Search for the cell housing the specified text and yield its (x, y) center coordinate. 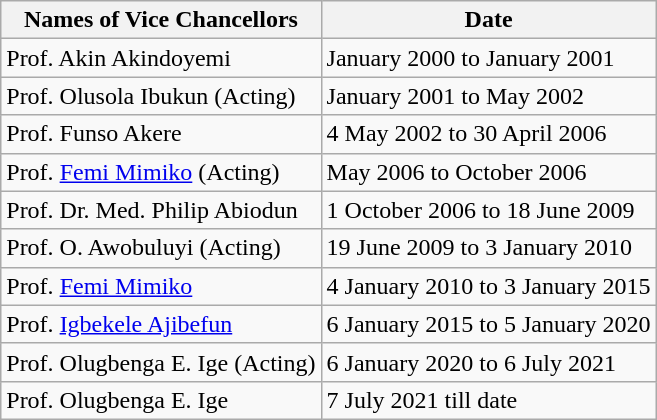
7 July 2021 till date (488, 400)
Prof. Olugbenga E. Ige (Acting) (161, 362)
Prof. Femi Mimiko (Acting) (161, 172)
Names of Vice Chancellors (161, 20)
Prof. Olusola Ibukun (Acting) (161, 96)
Prof. Akin Akindoyemi (161, 58)
Prof. Dr. Med. Philip Abiodun (161, 210)
6 January 2015 to 5 January 2020 (488, 324)
Prof. Igbekele Ajibefun (161, 324)
May 2006 to October 2006 (488, 172)
4 May 2002 to 30 April 2006 (488, 134)
Prof. Femi Mimiko (161, 286)
Date (488, 20)
19 June 2009 to 3 January 2010 (488, 248)
January 2001 to May 2002 (488, 96)
Prof. O. Awobuluyi (Acting) (161, 248)
Prof. Olugbenga E. Ige (161, 400)
January 2000 to January 2001 (488, 58)
4 January 2010 to 3 January 2015 (488, 286)
1 October 2006 to 18 June 2009 (488, 210)
6 January 2020 to 6 July 2021 (488, 362)
Prof. Funso Akere (161, 134)
